Provide the (x, y) coordinate of the cell's center where the given text is located.  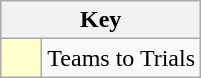
Key (101, 20)
Teams to Trials (122, 58)
